Output the [X, Y] coordinate of the center of the cell containing the given text.  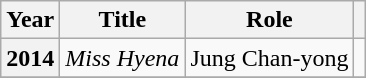
Jung Chan-yong [270, 58]
Miss Hyena [122, 58]
2014 [30, 58]
Title [122, 20]
Year [30, 20]
Role [270, 20]
